Output the [x, y] coordinate of the center of the cell containing the given text.  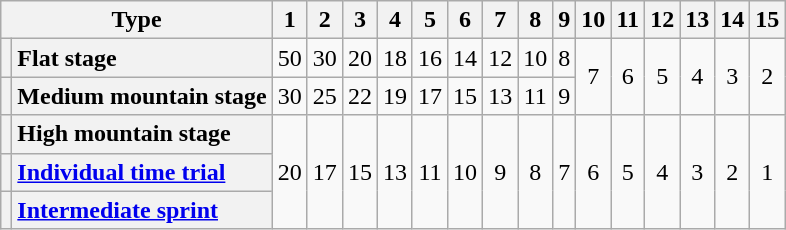
50 [290, 58]
22 [360, 96]
19 [394, 96]
Medium mountain stage [142, 96]
Intermediate sprint [142, 210]
High mountain stage [142, 134]
18 [394, 58]
16 [430, 58]
Flat stage [142, 58]
Individual time trial [142, 172]
25 [324, 96]
Type [136, 20]
